From the cell containing the given text, extract its center point as (x, y) coordinate. 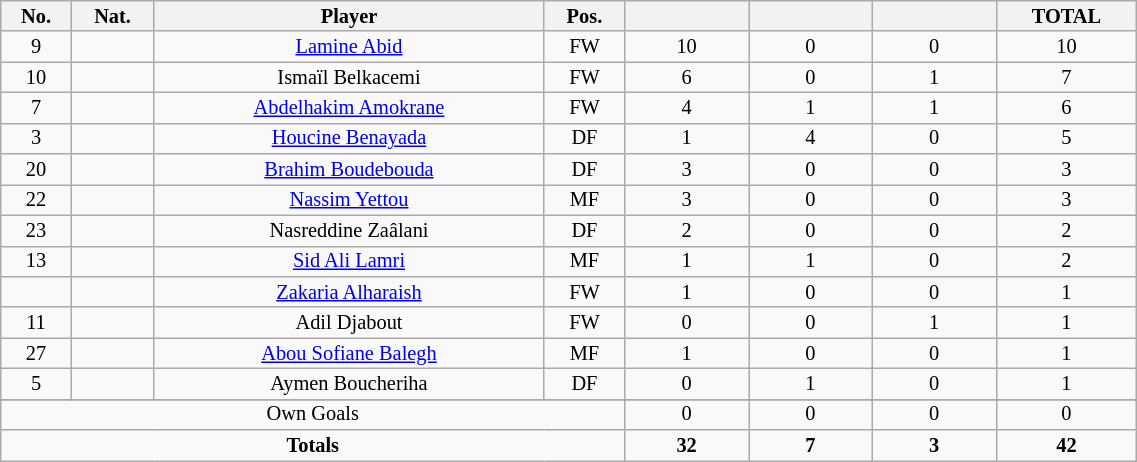
Totals (313, 446)
Sid Ali Lamri (349, 262)
Aymen Boucheriha (349, 384)
23 (36, 230)
Abdelhakim Amokrane (349, 108)
22 (36, 200)
Lamine Abid (349, 46)
Own Goals (313, 414)
Adil Djabout (349, 322)
Houcine Benayada (349, 138)
TOTAL (1066, 16)
Abou Sofiane Balegh (349, 354)
9 (36, 46)
Nasreddine Zaâlani (349, 230)
Zakaria Alharaish (349, 292)
42 (1066, 446)
20 (36, 170)
Player (349, 16)
32 (687, 446)
Ismaïl Belkacemi (349, 78)
Brahim Boudebouda (349, 170)
11 (36, 322)
No. (36, 16)
Pos. (584, 16)
Nat. (112, 16)
Nassim Yettou (349, 200)
27 (36, 354)
13 (36, 262)
